Search for the cell housing the specified text and yield its (X, Y) center coordinate. 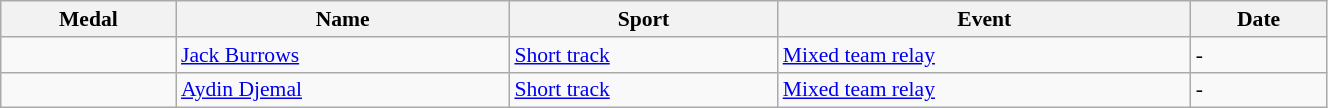
Event (984, 19)
Sport (643, 19)
Jack Burrows (342, 55)
Medal (88, 19)
Aydin Djemal (342, 90)
Name (342, 19)
Date (1259, 19)
